From the cell containing the given text, extract its center point as [x, y] coordinate. 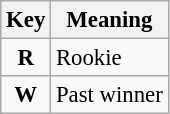
Key [26, 20]
R [26, 58]
Rookie [110, 58]
Meaning [110, 20]
Past winner [110, 95]
W [26, 95]
